Capture the cell that displays the provided text and extract its [X, Y] central coordinate. 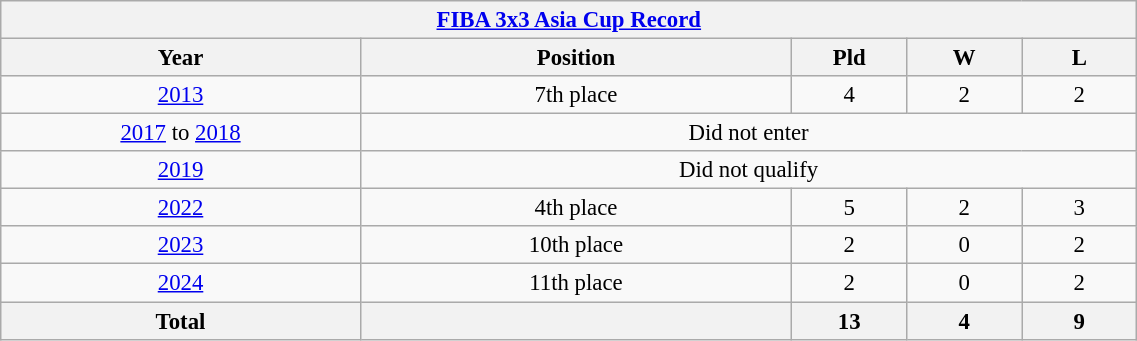
2017 to 2018 [181, 133]
2022 [181, 208]
Year [181, 58]
5 [850, 208]
2024 [181, 283]
2023 [181, 245]
2019 [181, 170]
L [1080, 58]
9 [1080, 321]
W [964, 58]
13 [850, 321]
11th place [576, 283]
10th place [576, 245]
Pld [850, 58]
Position [576, 58]
3 [1080, 208]
Did not qualify [748, 170]
Did not enter [748, 133]
4th place [576, 208]
Total [181, 321]
FIBA 3x3 Asia Cup Record [569, 20]
2013 [181, 95]
7th place [576, 95]
